Provide the [x, y] coordinate of the cell's center where the given text is located.  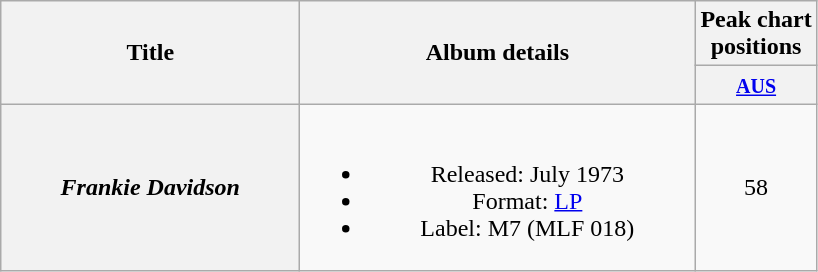
AUS [756, 85]
Frankie Davidson [150, 188]
58 [756, 188]
Title [150, 52]
Peak chartpositions [756, 34]
Album details [498, 52]
Released: July 1973Format: LPLabel: M7 (MLF 018) [498, 188]
